Return (X, Y) of the center of cell containing provided text 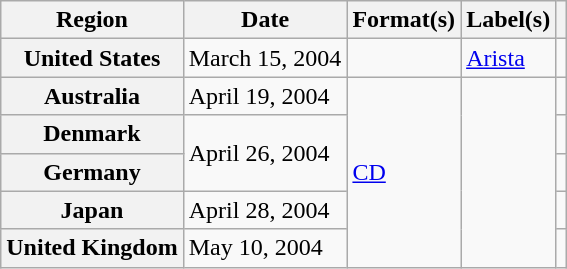
Date (265, 20)
Germany (92, 172)
Australia (92, 96)
United Kingdom (92, 248)
Denmark (92, 134)
April 26, 2004 (265, 153)
Japan (92, 210)
Label(s) (508, 20)
CD (404, 172)
April 19, 2004 (265, 96)
March 15, 2004 (265, 58)
Arista (508, 58)
April 28, 2004 (265, 210)
Region (92, 20)
United States (92, 58)
Format(s) (404, 20)
May 10, 2004 (265, 248)
